Locate the cell with the specified text and output its (x, y) center coordinate. 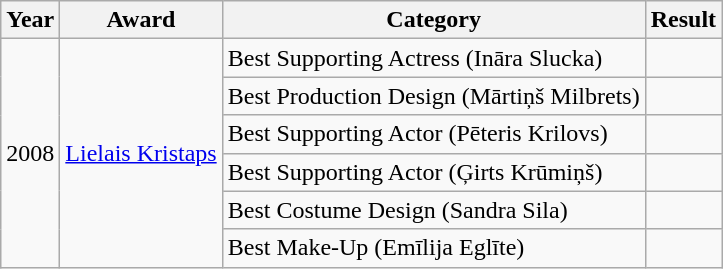
Best Costume Design (Sandra Sila) (434, 210)
Award (141, 20)
Best Supporting Actor (Pēteris Krilovs) (434, 134)
Best Make-Up (Emīlija Eglīte) (434, 248)
Best Production Design (Mārtiņš Milbrets) (434, 96)
Result (683, 20)
Category (434, 20)
Lielais Kristaps (141, 153)
Best Supporting Actor (Ģirts Krūmiņš) (434, 172)
2008 (30, 153)
Best Supporting Actress (Ināra Slucka) (434, 58)
Year (30, 20)
